Identify which cell holds the provided text, then report its (x, y) central coordinate. 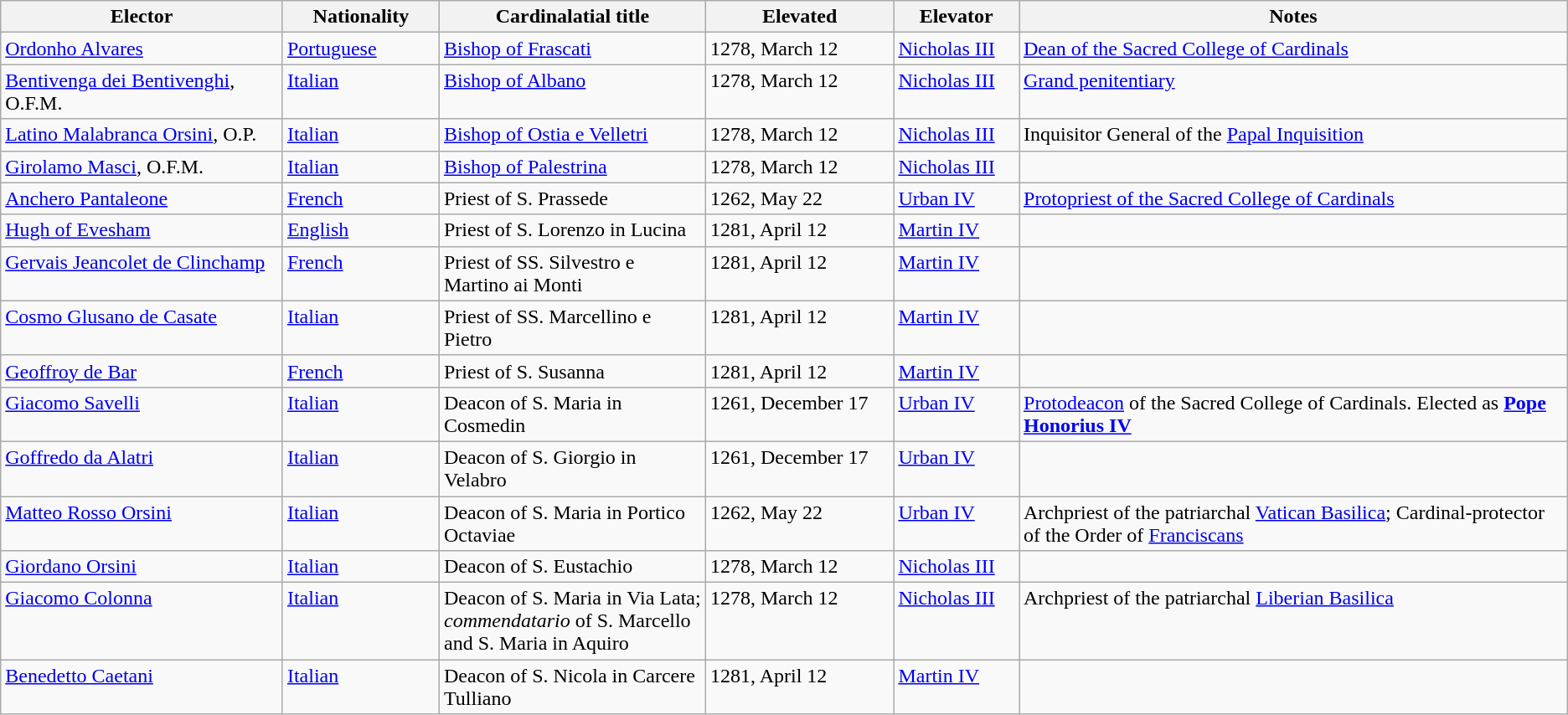
Elector (142, 17)
Ordonho Alvares (142, 49)
Elevated (799, 17)
Bishop of Palestrina (572, 167)
Inquisitor General of the Papal Inquisition (1293, 135)
Dean of the Sacred College of Cardinals (1293, 49)
Anchero Pantaleone (142, 198)
Hugh of Evesham (142, 230)
Deacon of S. Giorgio in Velabro (572, 469)
Girolamo Masci, O.F.M. (142, 167)
Bishop of Frascati (572, 49)
Gervais Jeancolet de Clinchamp (142, 273)
Cosmo Glusano de Casate (142, 328)
Deacon of S. Maria in Portico Octaviae (572, 522)
Portuguese (360, 49)
Protopriest of the Sacred College of Cardinals (1293, 198)
Giordano Orsini (142, 567)
Bentivenga dei Bentivenghi, O.F.M. (142, 92)
Archpriest of the patriarchal Vatican Basilica; Cardinal-protector of the Order of Franciscans (1293, 522)
Matteo Rosso Orsini (142, 522)
Giacomo Colonna (142, 621)
Giacomo Savelli (142, 414)
Elevator (957, 17)
Priest of S. Prassede (572, 198)
Deacon of S. Eustachio (572, 567)
Archpriest of the patriarchal Liberian Basilica (1293, 621)
Bishop of Ostia e Velletri (572, 135)
Latino Malabranca Orsini, O.P. (142, 135)
Notes (1293, 17)
Deacon of S. Nicola in Carcere Tulliano (572, 687)
Priest of SS. Marcellino e Pietro (572, 328)
Cardinalatial title (572, 17)
Deacon of S. Maria in Via Lata; commendatario of S. Marcello and S. Maria in Aquiro (572, 621)
Priest of S. Susanna (572, 371)
Bishop of Albano (572, 92)
Nationality (360, 17)
Priest of SS. Silvestro e Martino ai Monti (572, 273)
Deacon of S. Maria in Cosmedin (572, 414)
English (360, 230)
Geoffroy de Bar (142, 371)
Priest of S. Lorenzo in Lucina (572, 230)
Benedetto Caetani (142, 687)
Grand penitentiary (1293, 92)
Protodeacon of the Sacred College of Cardinals. Elected as Pope Honorius IV (1293, 414)
Goffredo da Alatri (142, 469)
